Scan for the cell matching the given text and deliver its [x, y] coordinate at center. 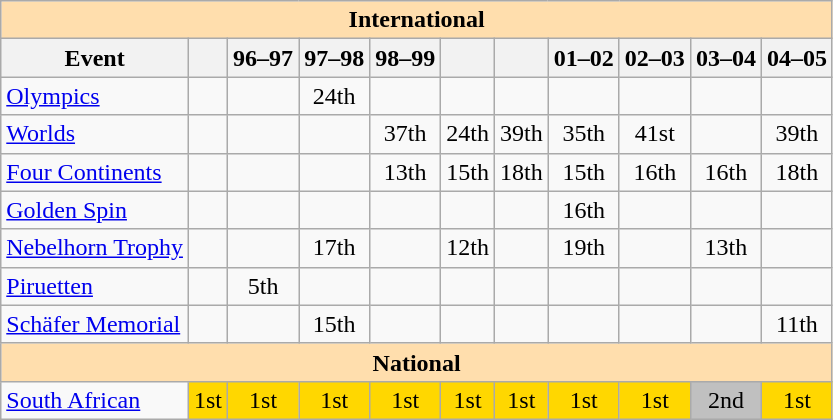
International [417, 20]
Schäfer Memorial [95, 324]
2nd [726, 400]
Olympics [95, 96]
98–99 [406, 58]
National [417, 362]
41st [654, 134]
02–03 [654, 58]
5th [264, 286]
Worlds [95, 134]
Golden Spin [95, 210]
03–04 [726, 58]
04–05 [796, 58]
19th [584, 248]
01–02 [584, 58]
96–97 [264, 58]
37th [406, 134]
97–98 [334, 58]
12th [468, 248]
17th [334, 248]
Four Continents [95, 172]
11th [796, 324]
Piruetten [95, 286]
Event [95, 58]
35th [584, 134]
South African [95, 400]
Nebelhorn Trophy [95, 248]
